Scan for the cell matching the given text and deliver its (x, y) coordinate at center. 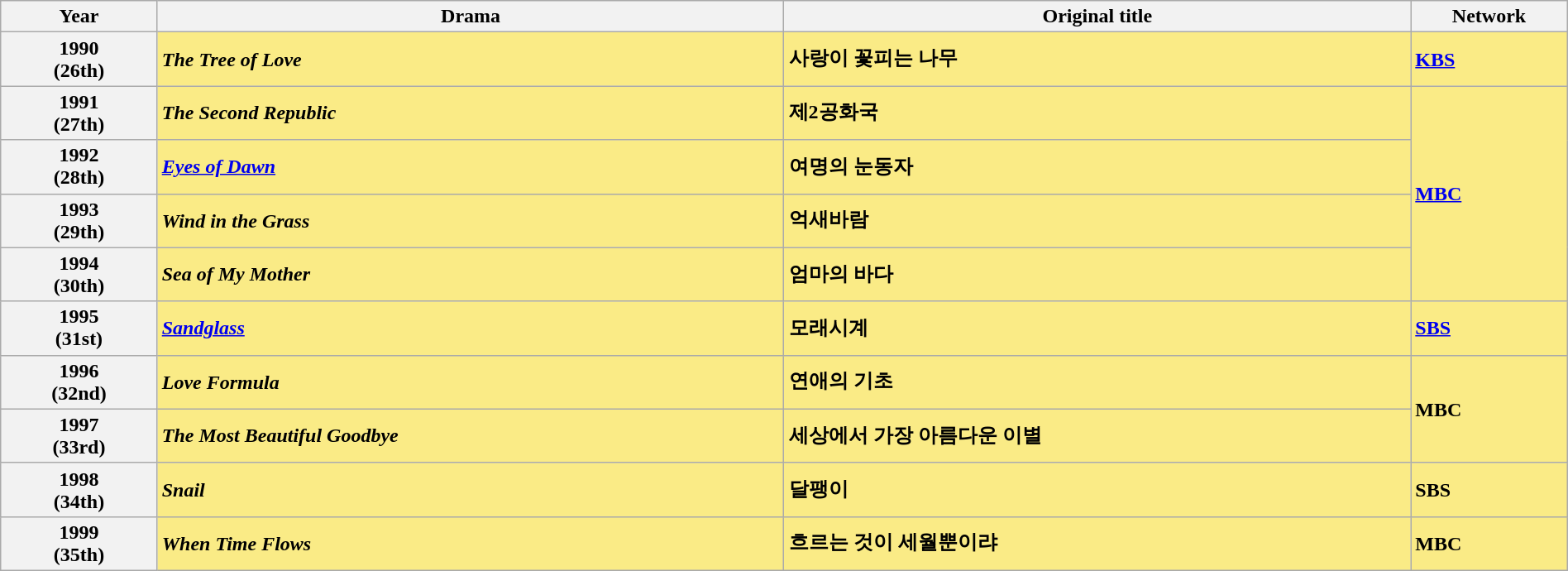
Love Formula (471, 382)
사랑이 꽃피는 나무 (1097, 60)
The Tree of Love (471, 60)
제2공화국 (1097, 113)
Wind in the Grass (471, 220)
Eyes of Dawn (471, 167)
Snail (471, 490)
연애의 기초 (1097, 382)
1999(35th) (79, 543)
억새바람 (1097, 220)
1995(31st) (79, 328)
1991(27th) (79, 113)
Drama (471, 17)
When Time Flows (471, 543)
Network (1489, 17)
1996(32nd) (79, 382)
엄마의 바다 (1097, 275)
KBS (1489, 60)
Original title (1097, 17)
1998(34th) (79, 490)
세상에서 가장 아름다운 이별 (1097, 435)
The Most Beautiful Goodbye (471, 435)
1992(28th) (79, 167)
1990(26th) (79, 60)
Sandglass (471, 328)
The Second Republic (471, 113)
달팽이 (1097, 490)
1997(33rd) (79, 435)
1994(30th) (79, 275)
Sea of My Mother (471, 275)
Year (79, 17)
모래시계 (1097, 328)
흐르는 것이 세월뿐이랴 (1097, 543)
1993(29th) (79, 220)
여명의 눈동자 (1097, 167)
